Detect which cell encompasses the target text, then output its (x, y) center coordinate. 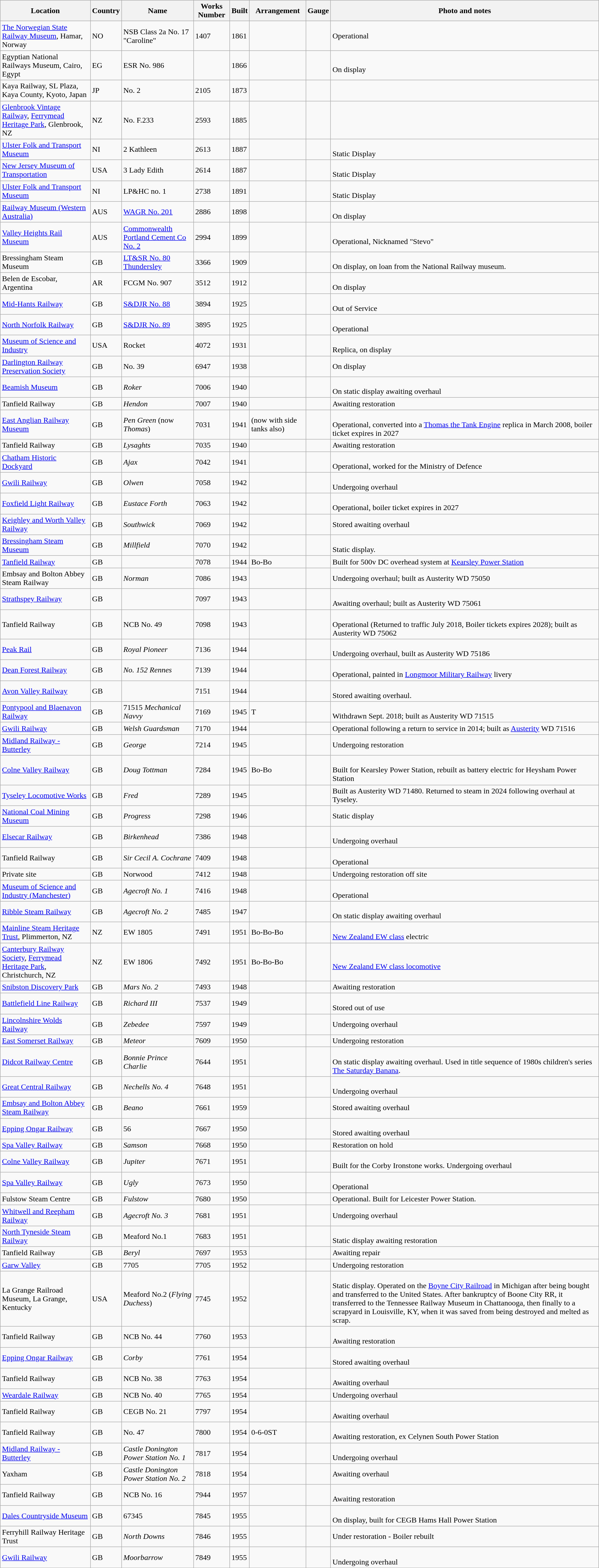
7086 (212, 578)
Canterbury Railway Society, Ferrymead Heritage Park, Christchurch, NZ (45, 962)
7661 (212, 1108)
Gauge (318, 11)
EW 1806 (157, 962)
Built (240, 11)
7845 (212, 1516)
Chatham Historic Dockyard (45, 462)
Stored out of use (465, 1003)
East Anglian Railway Museum (45, 425)
7416 (212, 891)
7597 (212, 1025)
Fred (157, 795)
7493 (212, 987)
7063 (212, 503)
Dales Countryside Museum (45, 1516)
Norman (157, 578)
2738 (212, 191)
Museum of Science and Industry (45, 346)
Foxfield Light Railway (45, 503)
Kaya Railway, SL Plaza, Kaya County, Kyoto, Japan (45, 90)
Roker (157, 387)
Nechells No. 4 (157, 1087)
Under restoration - Boiler rebuilt (465, 1536)
Castle Donington Power Station No. 1 (157, 1453)
1938 (240, 366)
Valley Heights Rail Museum (45, 237)
Lysaghts (157, 445)
1957 (240, 1495)
3366 (212, 262)
7069 (212, 524)
ESR No. 986 (157, 65)
No. 2 (157, 90)
1909 (240, 262)
Railway Museum (Western Australia) (45, 212)
Royal Pioneer (157, 649)
2613 (212, 149)
1891 (240, 191)
New Zealand EW class locomotive (465, 962)
Eustace Forth (157, 503)
Country (106, 11)
North Norfolk Railway (45, 325)
No. 152 Rennes (157, 670)
Withdrawn Sept. 2018; built as Austerity WD 71515 (465, 712)
Pen Green (now Thomas) (157, 425)
Operational (Returned to traffic July 2018, Boiler tickets expires 2028); built as Austerity WD 75062 (465, 624)
7761 (212, 1358)
LP&HC no. 1 (157, 191)
New Zealand EW class electric (465, 932)
7537 (212, 1003)
7667 (212, 1128)
Operational, painted in Longmoor Military Railway livery (465, 670)
Millfield (157, 545)
Corby (157, 1358)
6947 (212, 366)
7648 (212, 1087)
Arrangement (278, 11)
56 (157, 1128)
S&DJR No. 89 (157, 325)
Southwick (157, 524)
Hendon (157, 404)
Built for 500v DC overhead system at Kearsley Power Station (465, 562)
7098 (212, 624)
Didcot Railway Centre (45, 1062)
Ajax (157, 462)
7609 (212, 1041)
Mainline Steam Heritage Trust, Plimmerton, NZ (45, 932)
7035 (212, 445)
No. F.233 (157, 120)
2105 (212, 90)
FCGM No. 907 (157, 283)
7136 (212, 649)
Beryl (157, 1253)
7800 (212, 1433)
Birkenhead (157, 837)
Replica, on display (465, 346)
7169 (212, 712)
7078 (212, 562)
Ribble Steam Railway (45, 911)
Darlington Railway Preservation Society (45, 366)
La Grange Railroad Museum, La Grange, Kentucky (45, 1299)
7042 (212, 462)
Rocket (157, 346)
7683 (212, 1236)
7846 (212, 1536)
Private site (45, 874)
Tyseley Locomotive Works (45, 795)
Whitwell and Reepham Railway (45, 1215)
Restoration on hold (465, 1145)
Commonwealth Portland Cement Co No. 2 (157, 237)
Dean Forest Railway (45, 670)
Battlefield Line Railway (45, 1003)
7697 (212, 1253)
1898 (240, 212)
7492 (212, 962)
3512 (212, 283)
7763 (212, 1379)
Bonnie Prince Charlie (157, 1062)
7386 (212, 837)
7817 (212, 1453)
7849 (212, 1557)
Agecroft No. 3 (157, 1215)
7673 (212, 1182)
Sir Cecil A. Cochrane (157, 857)
1873 (240, 90)
WAGR No. 201 (157, 212)
7797 (212, 1411)
7007 (212, 404)
Awaiting restoration, ex Celynen South Power Station (465, 1433)
Operational, converted into a Thomas the Tank Engine replica in March 2008, boiler ticket expires in 2027 (465, 425)
7668 (212, 1145)
1866 (240, 65)
Beano (157, 1108)
Built for Kearsley Power Station, rebuilt as battery electric for Heysham Power Station (465, 770)
Agecroft No. 1 (157, 891)
7680 (212, 1199)
Fulstow Steam Centre (45, 1199)
Ugly (157, 1182)
Strathspey Railway (45, 599)
Welsh Guardsman (157, 728)
NO (106, 36)
George (157, 745)
7097 (212, 599)
7944 (212, 1495)
Undergoing overhaul; built as Austerity WD 75050 (465, 578)
1407 (212, 36)
2994 (212, 237)
Weardale Railway (45, 1395)
No. 47 (157, 1433)
Operational, Nicknamed "Stevo" (465, 237)
7412 (212, 874)
1947 (240, 911)
Avon Valley Railway (45, 691)
0-6-0ST (278, 1433)
NCB No. 16 (157, 1495)
Doug Tottman (157, 770)
CEGB No. 21 (157, 1411)
Progress (157, 816)
NCB No. 44 (157, 1337)
LT&SR No. 80 Thundersley (157, 262)
Snibston Discovery Park (45, 987)
Elsecar Railway (45, 837)
7170 (212, 728)
Undergoing overhaul, built as Austerity WD 75186 (465, 649)
7214 (212, 745)
71515 Mechanical Navvy (157, 712)
On display, on loan from the National Railway museum. (465, 262)
Moorbarrow (157, 1557)
Out of Service (465, 304)
T (278, 712)
7070 (212, 545)
Lincolnshire Wolds Railway (45, 1025)
7644 (212, 1062)
Olwen (157, 483)
Meaford No.1 (157, 1236)
Museum of Science and Industry (Manchester) (45, 891)
Awaiting overhaul; built as Austerity WD 75061 (465, 599)
NCB No. 49 (157, 624)
EW 1805 (157, 932)
Keighley and Worth Valley Railway (45, 524)
Operational, boiler ticket expires in 2027 (465, 503)
2886 (212, 212)
2 Kathleen (157, 149)
Peak Rail (45, 649)
7485 (212, 911)
Mars No. 2 (157, 987)
7284 (212, 770)
Stored awaiting overhaul. (465, 691)
67345 (157, 1516)
Operational following a return to service in 2014; built as Austerity WD 71516 (465, 728)
North Downs (157, 1536)
On static display awaiting overhaul. Used in title sequence of 1980s children's series The Saturday Banana. (465, 1062)
Works Number (212, 11)
Undergoing restoration off site (465, 874)
7818 (212, 1474)
Awaiting repair (465, 1253)
Zebedee (157, 1025)
3895 (212, 325)
7765 (212, 1395)
Built as Austerity WD 71480. Returned to steam in 2024 following overhaul at Tyseley. (465, 795)
1946 (240, 816)
Garw Valley (45, 1265)
NCB No. 40 (157, 1395)
2593 (212, 120)
S&DJR No. 88 (157, 304)
Operational, worked for the Ministry of Defence (465, 462)
Beamish Museum (45, 387)
Meteor (157, 1041)
1861 (240, 36)
NCB No. 38 (157, 1379)
On display, built for CEGB Hams Hall Power Station (465, 1516)
EG (106, 65)
7671 (212, 1162)
Great Central Railway (45, 1087)
7151 (212, 691)
Static display awaiting restoration (465, 1236)
4072 (212, 346)
National Coal Mining Museum (45, 816)
Glenbrook Vintage Railway, Ferrymead Heritage Park, Glenbrook, NZ (45, 120)
7491 (212, 932)
Belen de Escobar, Argentina (45, 283)
Castle Donington Power Station No. 2 (157, 1474)
2614 (212, 170)
East Somerset Railway (45, 1041)
Pontypool and Blaenavon Railway (45, 712)
Operational. Built for Leicester Power Station. (465, 1199)
3894 (212, 304)
Ferryhill Railway Heritage Trust (45, 1536)
JP (106, 90)
North Tyneside Steam Railway (45, 1236)
Agecroft No. 2 (157, 911)
7681 (212, 1215)
(now with side tanks also) (278, 425)
The Norwegian State Railway Museum, Hamar, Norway (45, 36)
7298 (212, 816)
Fulstow (157, 1199)
1899 (240, 237)
AR (106, 283)
New Jersey Museum of Transportation (45, 170)
Photo and notes (465, 11)
7289 (212, 795)
No. 39 (157, 366)
1885 (240, 120)
Meaford No.2 (Flying Duchess) (157, 1299)
7745 (212, 1299)
Norwood (157, 874)
1912 (240, 283)
7031 (212, 425)
Mid-Hants Railway (45, 304)
Jupiter (157, 1162)
1931 (240, 346)
Samson (157, 1145)
NSB Class 2a No. 17 "Caroline" (157, 36)
Richard III (157, 1003)
7760 (212, 1337)
Name (157, 11)
Yaxham (45, 1474)
Static display. (465, 545)
7409 (212, 857)
3 Lady Edith (157, 170)
Static display (465, 816)
1959 (240, 1108)
7006 (212, 387)
Built for the Corby Ironstone works. Undergoing overhaul (465, 1162)
7058 (212, 483)
Location (45, 11)
7139 (212, 670)
Egyptian National Railways Museum, Cairo, Egypt (45, 65)
